From the cell containing the given text, extract its center point as (X, Y) coordinate. 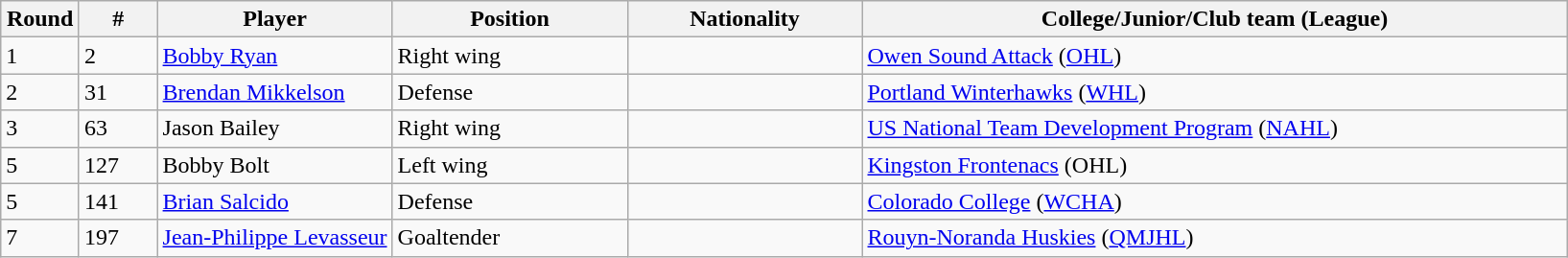
Round (40, 19)
31 (118, 92)
Position (510, 19)
Jean-Philippe Levasseur (274, 238)
63 (118, 129)
Bobby Ryan (274, 56)
Brian Salcido (274, 201)
Portland Winterhawks (WHL) (1214, 92)
College/Junior/Club team (League) (1214, 19)
# (118, 19)
7 (40, 238)
141 (118, 201)
Kingston Frontenacs (OHL) (1214, 165)
Brendan Mikkelson (274, 92)
Rouyn-Noranda Huskies (QMJHL) (1214, 238)
197 (118, 238)
Left wing (510, 165)
Player (274, 19)
Jason Bailey (274, 129)
Colorado College (WCHA) (1214, 201)
Nationality (744, 19)
Bobby Bolt (274, 165)
US National Team Development Program (NAHL) (1214, 129)
127 (118, 165)
Goaltender (510, 238)
Owen Sound Attack (OHL) (1214, 56)
3 (40, 129)
1 (40, 56)
